Return the (X, Y) coordinate for the center point of the cell that contains the specified text.  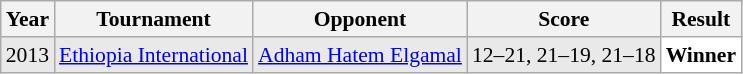
Winner (702, 55)
Score (564, 19)
2013 (28, 55)
Adham Hatem Elgamal (360, 55)
Opponent (360, 19)
12–21, 21–19, 21–18 (564, 55)
Tournament (154, 19)
Year (28, 19)
Result (702, 19)
Ethiopia International (154, 55)
